Identify which cell holds the provided text, then report its [X, Y] central coordinate. 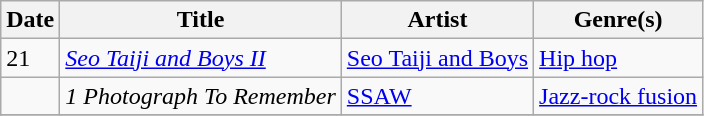
1 Photograph To Remember [201, 96]
21 [30, 58]
Hip hop [618, 58]
Seo Taiji and Boys [437, 58]
Jazz-rock fusion [618, 96]
Title [201, 20]
SSAW [437, 96]
Artist [437, 20]
Date [30, 20]
Seo Taiji and Boys II [201, 58]
Genre(s) [618, 20]
